Search for the cell housing the specified text and yield its [x, y] center coordinate. 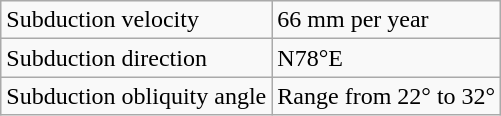
Subduction direction [136, 58]
Subduction velocity [136, 20]
66 mm per year [386, 20]
Range from 22° to 32° [386, 96]
N78°E [386, 58]
Subduction obliquity angle [136, 96]
